Detect which cell encompasses the target text, then output its [x, y] center coordinate. 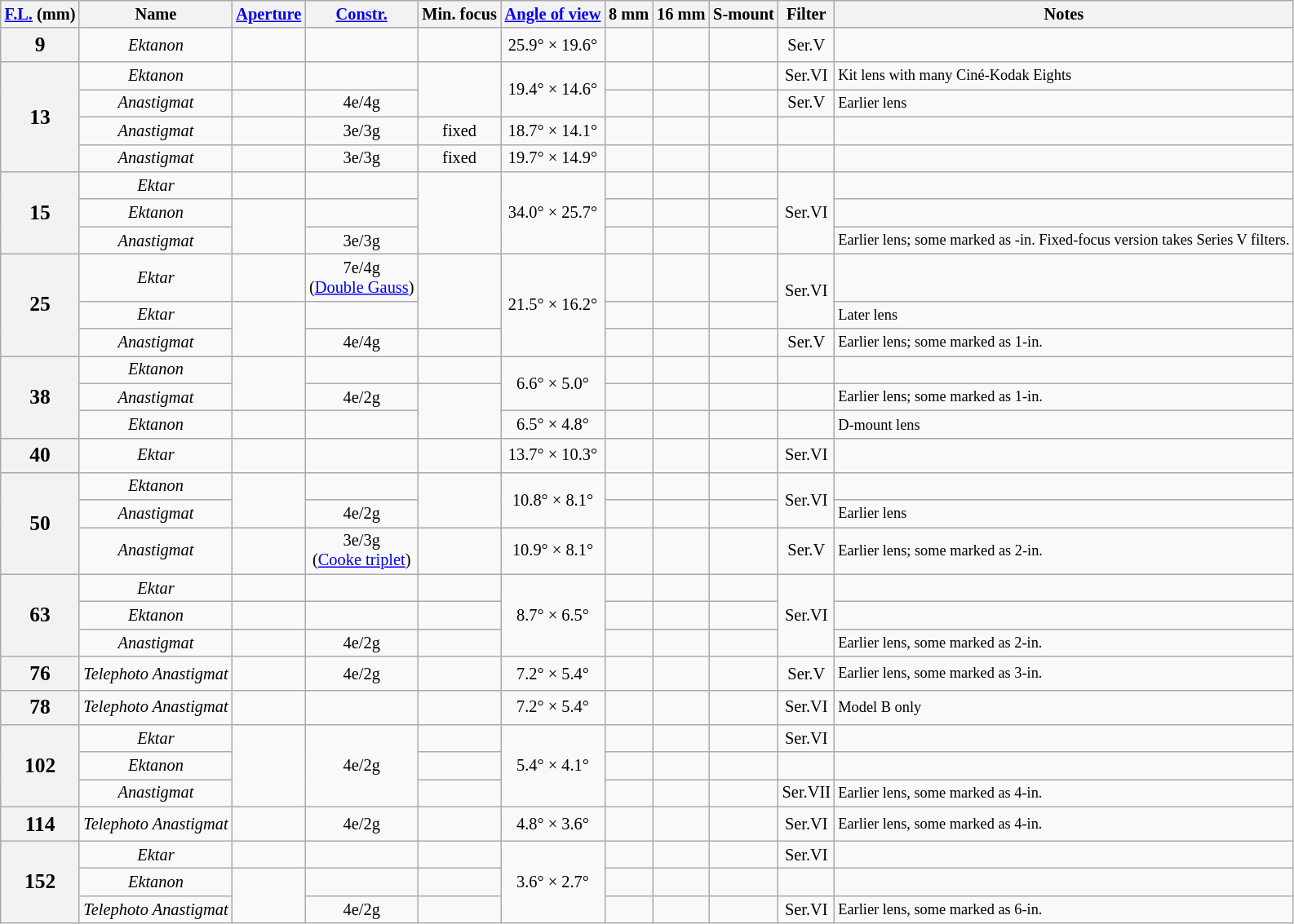
Model B only [1064, 707]
114 [41, 824]
18.7° × 14.1° [553, 130]
38 [41, 396]
5.4° × 4.1° [553, 765]
Ser.VII [806, 793]
Earlier lens; some marked as -in. Fixed-focus version takes Series V filters. [1064, 241]
Notes [1064, 14]
19.7° × 14.9° [553, 158]
152 [41, 882]
15 [41, 212]
63 [41, 615]
3.6° × 2.7° [553, 882]
6.6° × 5.0° [553, 383]
34.0° × 25.7° [553, 212]
13.7° × 10.3° [553, 455]
16 mm [680, 14]
9 [41, 45]
25 [41, 305]
Later lens [1064, 315]
D-mount lens [1064, 425]
78 [41, 707]
40 [41, 455]
Earlier lens; some marked as 2-in. [1064, 550]
13 [41, 117]
Filter [806, 14]
Angle of view [553, 14]
S-mount [743, 14]
6.5° × 4.8° [553, 425]
8 mm [628, 14]
19.4° × 14.6° [553, 90]
Min. focus [459, 14]
4.8° × 3.6° [553, 824]
76 [41, 674]
50 [41, 524]
7e/4g(Double Gauss) [361, 277]
21.5° × 16.2° [553, 305]
F.L. (mm) [41, 14]
102 [41, 765]
Earlier lens, some marked as 2-in. [1064, 643]
Kit lens with many Ciné-Kodak Eights [1064, 76]
25.9° × 19.6° [553, 45]
3e/3g(Cooke triplet) [361, 550]
8.7° × 6.5° [553, 615]
Constr. [361, 14]
10.8° × 8.1° [553, 499]
Name [155, 14]
Earlier lens, some marked as 3-in. [1064, 674]
Aperture [268, 14]
Earlier lens, some marked as 6-in. [1064, 909]
10.9° × 8.1° [553, 550]
